Return the (X, Y) coordinate for the center point of the cell that contains the specified text.  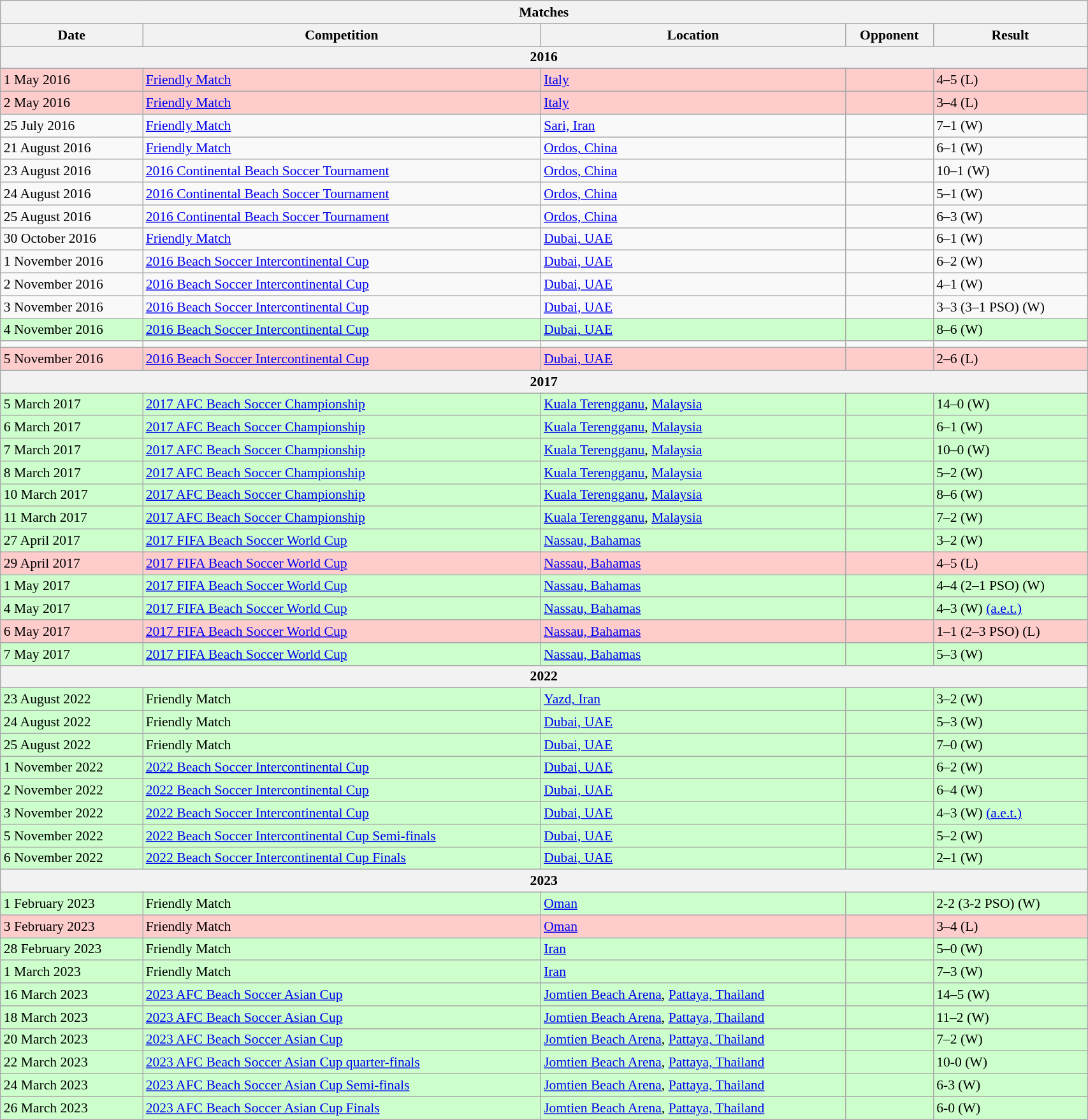
2 May 2016 (71, 103)
1 November 2022 (71, 768)
10 March 2017 (71, 495)
2017 (544, 382)
4 May 2017 (71, 609)
2 November 2022 (71, 791)
21 August 2016 (71, 148)
23 August 2022 (71, 700)
27 April 2017 (71, 541)
2-2 (3-2 PSO) (W) (1010, 904)
30 October 2016 (71, 239)
8 March 2017 (71, 473)
25 July 2016 (71, 126)
7 May 2017 (71, 654)
2 November 2016 (71, 285)
1 February 2023 (71, 904)
3 February 2023 (71, 926)
2022 Beach Soccer Intercontinental Cup Semi-finals (342, 836)
1–1 (2–3 PSO) (L) (1010, 631)
1 May 2016 (71, 80)
Matches (544, 12)
16 March 2023 (71, 994)
3 November 2016 (71, 307)
2023 AFC Beach Soccer Asian Cup quarter-finals (342, 1063)
6 March 2017 (71, 427)
3 November 2022 (71, 813)
1 November 2016 (71, 262)
22 March 2023 (71, 1063)
2022 Beach Soccer Intercontinental Cup Finals (342, 858)
3–3 (3–1 PSO) (W) (1010, 307)
5–1 (W) (1010, 194)
6-0 (W) (1010, 1108)
Location (693, 35)
24 August 2016 (71, 194)
2–6 (L) (1010, 359)
4–4 (2–1 PSO) (W) (1010, 586)
4 November 2016 (71, 330)
Opponent (889, 35)
7–0 (W) (1010, 745)
26 March 2023 (71, 1108)
11 March 2017 (71, 518)
29 April 2017 (71, 563)
5 March 2017 (71, 405)
24 August 2022 (71, 722)
10-0 (W) (1010, 1063)
20 March 2023 (71, 1040)
6 May 2017 (71, 631)
25 August 2016 (71, 217)
23 August 2016 (71, 171)
14–5 (W) (1010, 994)
6-3 (W) (1010, 1086)
2023 (544, 881)
6–3 (W) (1010, 217)
10–1 (W) (1010, 171)
7–1 (W) (1010, 126)
Yazd, Iran (693, 700)
Result (1010, 35)
2022 (544, 677)
Sari, Iran (693, 126)
Competition (342, 35)
28 February 2023 (71, 949)
5 November 2022 (71, 836)
25 August 2022 (71, 745)
4–1 (W) (1010, 285)
6–4 (W) (1010, 791)
5 November 2016 (71, 359)
11–2 (W) (1010, 1017)
2016 (544, 57)
Date (71, 35)
1 March 2023 (71, 972)
2023 AFC Beach Soccer Asian Cup Semi-finals (342, 1086)
6 November 2022 (71, 858)
5–0 (W) (1010, 949)
1 May 2017 (71, 586)
7 March 2017 (71, 450)
14–0 (W) (1010, 405)
10–0 (W) (1010, 450)
2–1 (W) (1010, 858)
24 March 2023 (71, 1086)
2023 AFC Beach Soccer Asian Cup Finals (342, 1108)
18 March 2023 (71, 1017)
7–3 (W) (1010, 972)
